Provide the [x, y] coordinate of the cell's center where the given text is located.  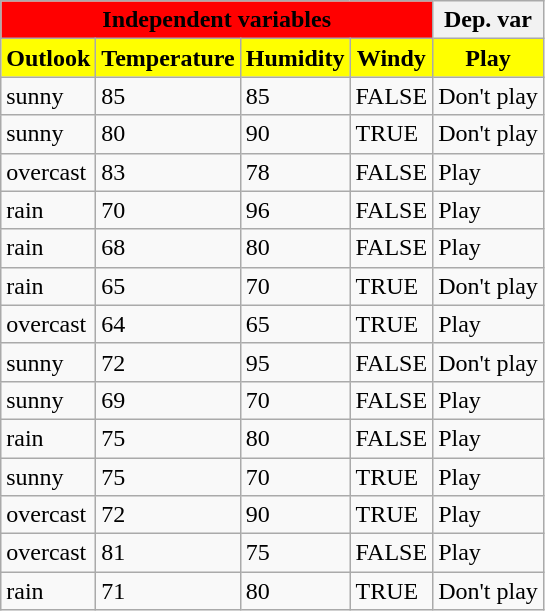
78 [295, 172]
Dep. var [488, 20]
Windy [392, 58]
83 [168, 172]
64 [168, 324]
71 [168, 591]
69 [168, 400]
Independent variables [217, 20]
Temperature [168, 58]
Humidity [295, 58]
81 [168, 553]
Outlook [48, 58]
95 [295, 362]
68 [168, 248]
96 [295, 210]
